Identify which cell holds the provided text, then report its (x, y) central coordinate. 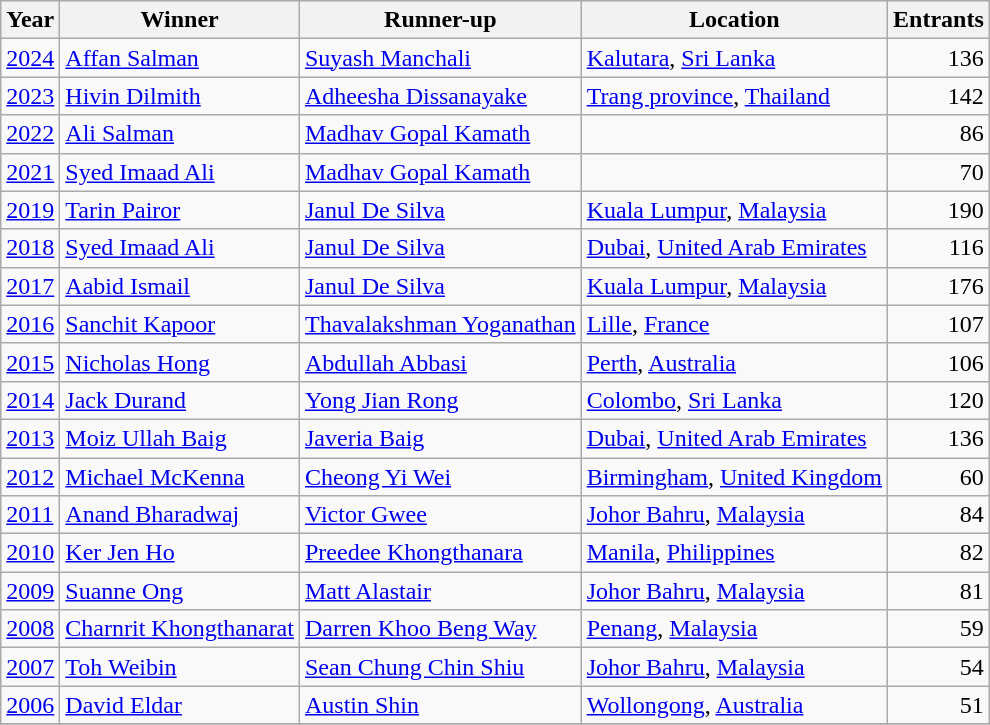
Victor Gwee (440, 515)
190 (939, 210)
106 (939, 362)
Thavalakshman Yoganathan (440, 324)
2012 (30, 477)
Ali Salman (180, 134)
Hivin Dilmith (180, 96)
Yong Jian Rong (440, 400)
2014 (30, 400)
Ker Jen Ho (180, 553)
107 (939, 324)
2023 (30, 96)
2017 (30, 286)
Austin Shin (440, 705)
Suyash Manchali (440, 58)
Darren Khoo Beng Way (440, 629)
60 (939, 477)
2021 (30, 172)
2019 (30, 210)
2009 (30, 591)
Toh Weibin (180, 667)
70 (939, 172)
Javeria Baig (440, 438)
81 (939, 591)
Wollongong, Australia (734, 705)
Trang province, Thailand (734, 96)
David Eldar (180, 705)
2022 (30, 134)
Penang, Malaysia (734, 629)
Matt Alastair (440, 591)
2016 (30, 324)
Jack Durand (180, 400)
84 (939, 515)
Charnrit Khongthanarat (180, 629)
116 (939, 248)
Runner-up (440, 20)
Lille, France (734, 324)
Location (734, 20)
Winner (180, 20)
2010 (30, 553)
Sean Chung Chin Shiu (440, 667)
Year (30, 20)
Adheesha Dissanayake (440, 96)
Kalutara, Sri Lanka (734, 58)
Abdullah Abbasi (440, 362)
Suanne Ong (180, 591)
2007 (30, 667)
59 (939, 629)
2013 (30, 438)
Manila, Philippines (734, 553)
Preedee Khongthanara (440, 553)
2024 (30, 58)
Colombo, Sri Lanka (734, 400)
Perth, Australia (734, 362)
Cheong Yi Wei (440, 477)
Birmingham, United Kingdom (734, 477)
120 (939, 400)
82 (939, 553)
2018 (30, 248)
142 (939, 96)
51 (939, 705)
2015 (30, 362)
54 (939, 667)
Entrants (939, 20)
Tarin Pairor (180, 210)
Moiz Ullah Baig (180, 438)
86 (939, 134)
176 (939, 286)
Nicholas Hong (180, 362)
2011 (30, 515)
Anand Bharadwaj (180, 515)
Affan Salman (180, 58)
Sanchit Kapoor (180, 324)
Michael McKenna (180, 477)
2006 (30, 705)
2008 (30, 629)
Aabid Ismail (180, 286)
